Return the [x, y] coordinate for the center point of the cell that contains the specified text.  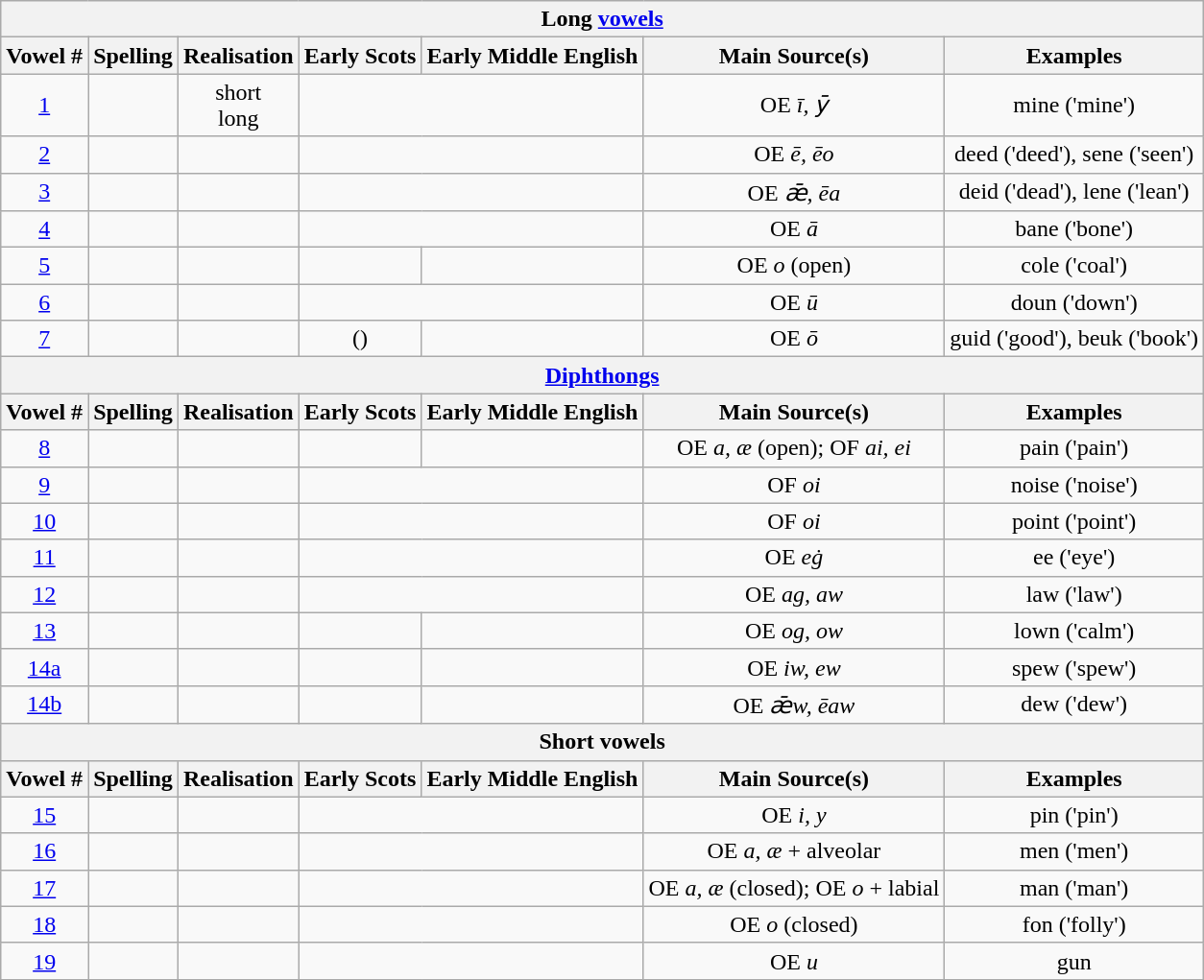
doun ('down') [1074, 302]
point ('point') [1074, 521]
OE ō [794, 339]
gun [1074, 961]
short long [238, 106]
Short vowels [603, 742]
OE og, ow [794, 631]
pin ('pin') [1074, 815]
man ('man') [1074, 888]
OE ī, ȳ [794, 106]
1 [44, 106]
OE ǣ, ēa [794, 192]
ee ('eye') [1074, 558]
OE ā [794, 229]
guid ('good'), beuk ('book') [1074, 339]
13 [44, 631]
bane ('bone') [1074, 229]
3 [44, 192]
OE ǣw, ēaw [794, 705]
OE o (closed) [794, 924]
cole ('coal') [1074, 266]
fon ('folly') [1074, 924]
mine ('mine') [1074, 106]
men ('men') [1074, 851]
14a [44, 667]
dew ('dew') [1074, 705]
OE ē, ēo [794, 155]
OE o (open) [794, 266]
4 [44, 229]
spew ('spew') [1074, 667]
pain ('pain') [1074, 448]
12 [44, 594]
7 [44, 339]
8 [44, 448]
deid ('dead'), lene ('lean') [1074, 192]
Diphthongs [603, 375]
law ('law') [1074, 594]
15 [44, 815]
10 [44, 521]
14b [44, 705]
19 [44, 961]
2 [44, 155]
OE a, æ + alveolar [794, 851]
OE a, æ (closed); OE o + labial [794, 888]
5 [44, 266]
OE eġ [794, 558]
deed ('deed'), sene ('seen') [1074, 155]
OE a, æ (open); OF ai, ei [794, 448]
11 [44, 558]
18 [44, 924]
OE i, y [794, 815]
17 [44, 888]
6 [44, 302]
Long vowels [603, 19]
OE u [794, 961]
OE iw, ew [794, 667]
lown ('calm') [1074, 631]
OE ag, aw [794, 594]
9 [44, 485]
OE ū [794, 302]
noise ('noise') [1074, 485]
16 [44, 851]
() [360, 339]
